Detect which cell encompasses the target text, then output its [X, Y] center coordinate. 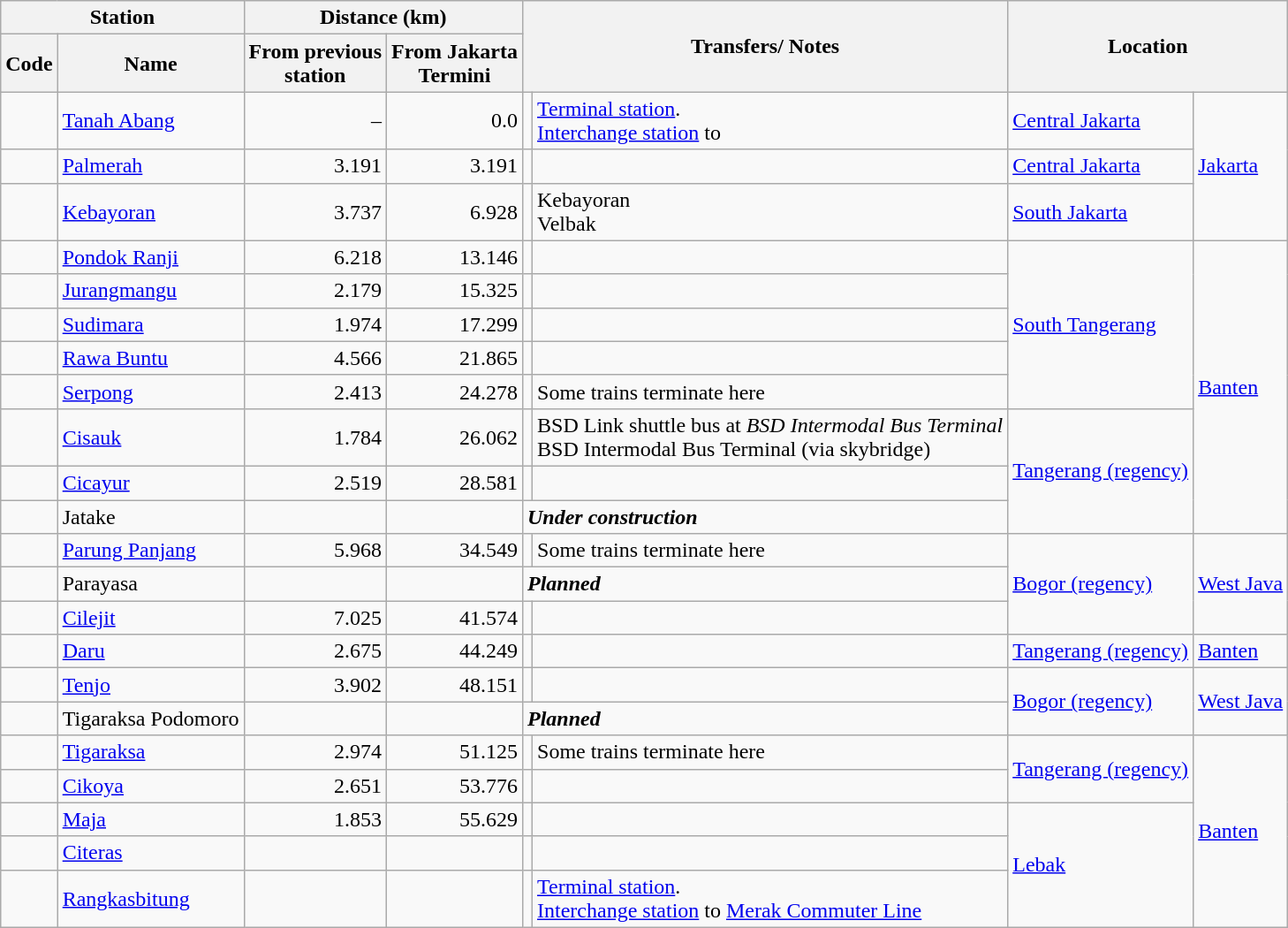
2.651 [315, 786]
Station [122, 18]
1.784 [315, 437]
Transfers/ Notes [765, 46]
3.902 [315, 685]
Sudimara [150, 324]
1.853 [315, 819]
Jatake [150, 517]
Rawa Buntu [150, 358]
Terminal station.Interchange station to Merak Commuter Line [770, 898]
Parayasa [150, 584]
Cikoya [150, 786]
Location [1148, 46]
Cicayur [150, 483]
55.629 [455, 819]
Kebayoran [150, 212]
– [315, 120]
6.218 [315, 257]
Kebayoran Velbak [770, 212]
5.968 [315, 551]
21.865 [455, 358]
Cilejit [150, 618]
Serpong [150, 392]
Lebak [1101, 864]
Pondok Ranji [150, 257]
Tanah Abang [150, 120]
Daru [150, 651]
South Jakarta [1101, 212]
Tenjo [150, 685]
51.125 [455, 752]
Jurangmangu [150, 291]
24.278 [455, 392]
48.151 [455, 685]
2.675 [315, 651]
2.519 [315, 483]
0.0 [455, 120]
Terminal station.Interchange station to [770, 120]
2.179 [315, 291]
34.549 [455, 551]
53.776 [455, 786]
4.566 [315, 358]
Maja [150, 819]
Citeras [150, 853]
44.249 [455, 651]
Cisauk [150, 437]
Palmerah [150, 166]
Rangkasbitung [150, 898]
South Tangerang [1101, 324]
17.299 [455, 324]
Code [29, 64]
2.413 [315, 392]
28.581 [455, 483]
2.974 [315, 752]
Jakarta [1240, 166]
41.574 [455, 618]
Under construction [765, 517]
Distance (km) [383, 18]
Name [150, 64]
13.146 [455, 257]
From previousstation [315, 64]
From JakartaTermini [455, 64]
Tigaraksa [150, 752]
1.974 [315, 324]
BSD Link shuttle bus at BSD Intermodal Bus Terminal BSD Intermodal Bus Terminal (via skybridge) [770, 437]
Tigaraksa Podomoro [150, 719]
Parung Panjang [150, 551]
6.928 [455, 212]
3.737 [315, 212]
7.025 [315, 618]
15.325 [455, 291]
26.062 [455, 437]
